Determine the (X, Y) coordinate at the center of the cell enclosing the given text.  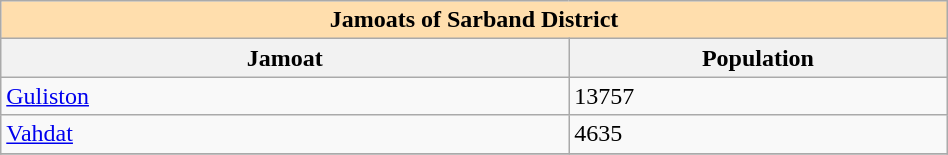
4635 (758, 134)
Vahdat (285, 134)
Jamoat (285, 58)
Population (758, 58)
13757 (758, 96)
Guliston (285, 96)
Jamoats of Sarband District (474, 20)
